Determine the (X, Y) coordinate at the center of the cell enclosing the given text.  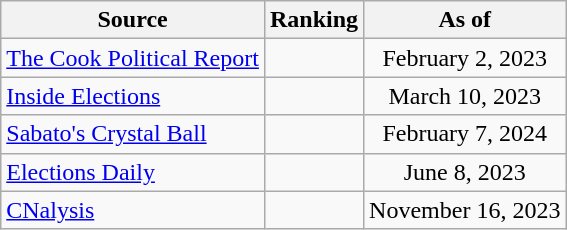
Inside Elections (133, 96)
Sabato's Crystal Ball (133, 134)
CNalysis (133, 210)
The Cook Political Report (133, 58)
February 2, 2023 (465, 58)
Source (133, 20)
June 8, 2023 (465, 172)
March 10, 2023 (465, 96)
November 16, 2023 (465, 210)
Elections Daily (133, 172)
Ranking (314, 20)
February 7, 2024 (465, 134)
As of (465, 20)
